Scan for the cell matching the given text and deliver its (x, y) coordinate at center. 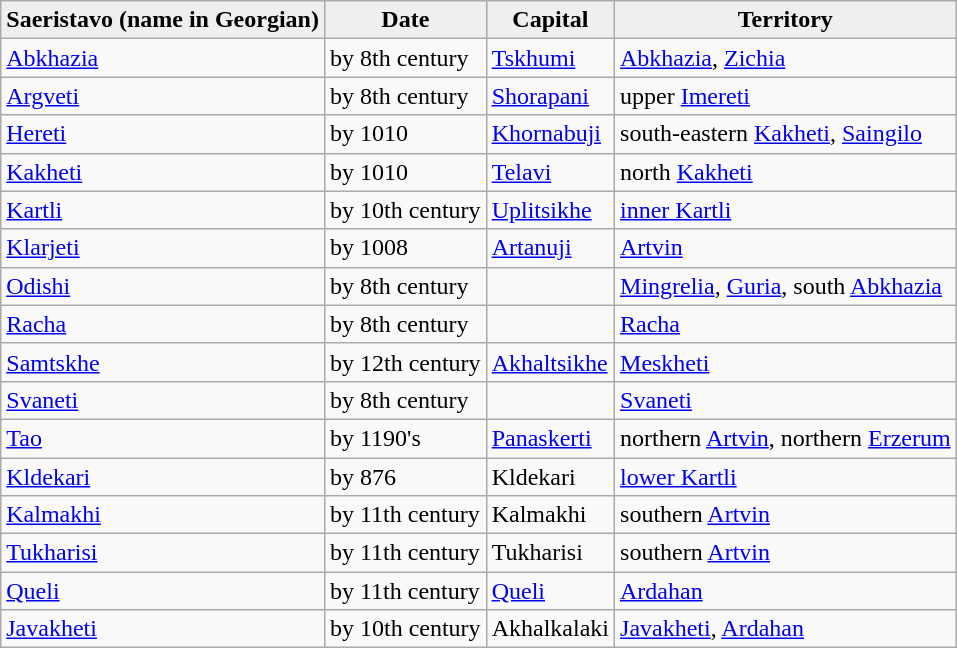
Argveti (163, 96)
upper Imereti (786, 96)
Hereti (163, 134)
Shorapani (550, 96)
Akhaltsikhe (550, 362)
Javakheti, Ardahan (786, 629)
north Kakheti (786, 172)
Samtskhe (163, 362)
lower Kartli (786, 477)
Uplitsikhe (550, 210)
by 12th century (405, 362)
northern Artvin, northern Erzerum (786, 438)
Capital (550, 20)
Abkhazia (163, 58)
Kartli (163, 210)
Telavi (550, 172)
Artanuji (550, 248)
Ardahan (786, 591)
Klarjeti (163, 248)
Javakheti (163, 629)
Artvin (786, 248)
Saeristavo (name in Georgian) (163, 20)
Abkhazia, Zichia (786, 58)
Panaskerti (550, 438)
Kakheti (163, 172)
Khornabuji (550, 134)
by 1190's (405, 438)
Tskhumi (550, 58)
Meskheti (786, 362)
Mingrelia, Guria, south Abkhazia (786, 286)
by 1008 (405, 248)
Akhalkalaki (550, 629)
Tao (163, 438)
south-eastern Kakheti, Saingilo (786, 134)
Territory (786, 20)
Odishi (163, 286)
Date (405, 20)
by 876 (405, 477)
inner Kartli (786, 210)
